Determine the [X, Y] coordinate at the center of the cell enclosing the given text.  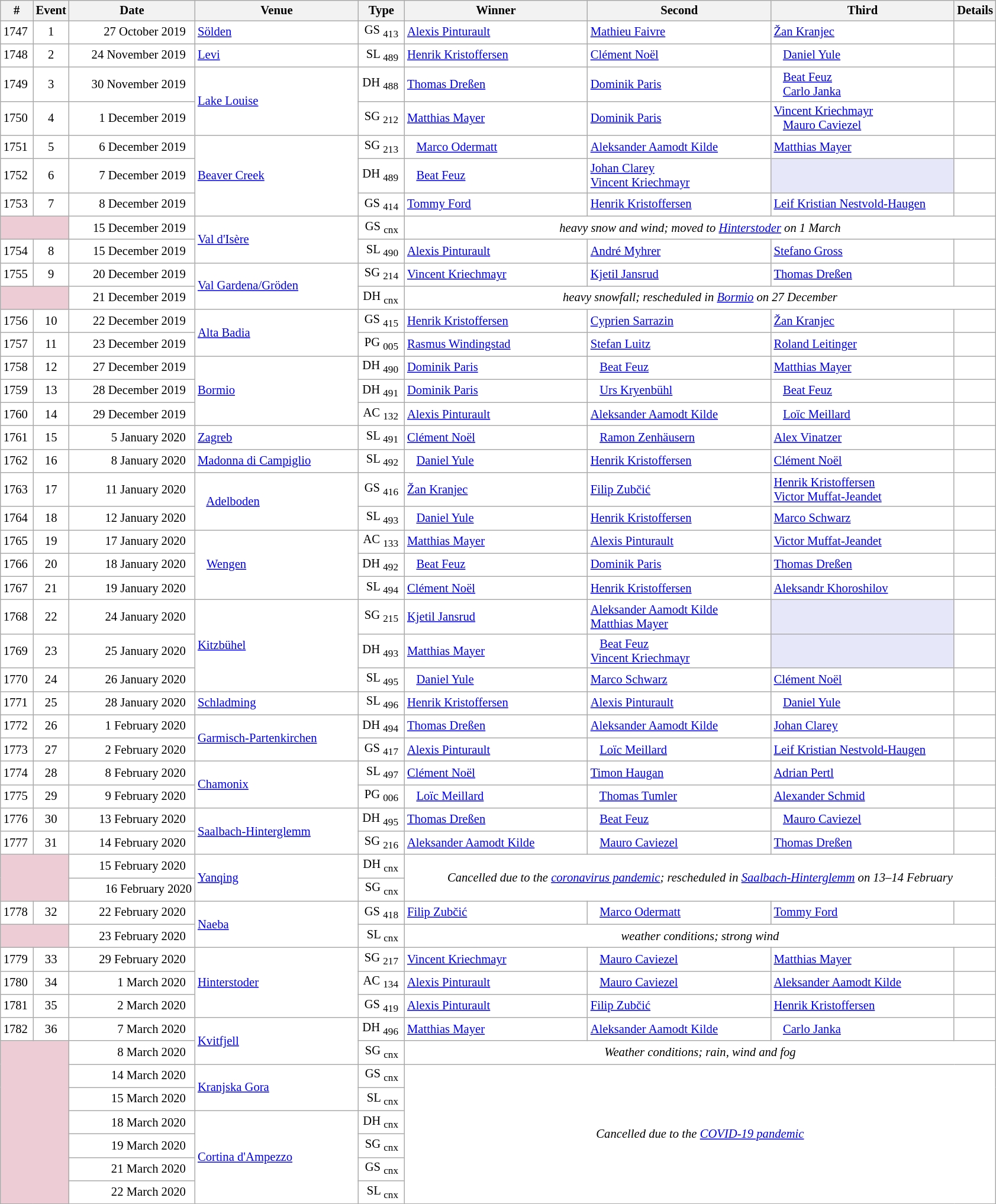
GS 415 [381, 321]
SG 215 [381, 616]
6 December 2019 [132, 147]
SL 493 [381, 518]
Event [51, 10]
19 January 2020 [132, 588]
Beat Feuz Carlo Janka [863, 84]
Rasmus Windingstad [496, 344]
DH 495 [381, 819]
GS 414 [381, 205]
1770 [17, 679]
Bormio [277, 390]
André Myhrer [679, 251]
Victor Muffat-Jeandet [863, 541]
Adrian Pertl [863, 773]
1772 [17, 727]
12 [51, 367]
16 [51, 460]
Third [863, 10]
15 March 2020 [132, 1099]
24 January 2020 [132, 616]
GS 413 [381, 32]
DH 493 [381, 651]
1 February 2020 [132, 727]
18 March 2020 [132, 1122]
1775 [17, 796]
SL 492 [381, 460]
28 December 2019 [132, 390]
5 January 2020 [132, 437]
27 [51, 749]
Cancelled due to the COVID-19 pandemic [700, 1134]
23 December 2019 [132, 344]
14 March 2020 [132, 1076]
14 [51, 414]
21 March 2020 [132, 1169]
DH 492 [381, 564]
1777 [17, 843]
SL 497 [381, 773]
20 December 2019 [132, 275]
17 January 2020 [132, 541]
22 March 2020 [132, 1192]
DH 496 [381, 1029]
1771 [17, 703]
1762 [17, 460]
1750 [17, 118]
1765 [17, 541]
34 [51, 982]
28 [51, 773]
7 [51, 205]
1748 [17, 56]
Aleksander Aamodt Kilde Matthias Mayer [679, 616]
26 January 2020 [132, 679]
DH 488 [381, 84]
Zagreb [277, 437]
8 [51, 251]
3 [51, 84]
30 [51, 819]
29 [51, 796]
29 December 2019 [132, 414]
Urs Kryenbühl [679, 390]
1756 [17, 321]
Beat Feuz Vincent Kriechmayr [679, 651]
Venue [277, 10]
33 [51, 958]
AC 132 [381, 414]
Adelboden [277, 501]
GS 416 [381, 489]
GS 418 [381, 912]
32 [51, 912]
2 March 2020 [132, 1006]
AC 134 [381, 982]
1759 [17, 390]
DH 490 [381, 367]
29 February 2020 [132, 958]
1757 [17, 344]
10 [51, 321]
Winner [496, 10]
24 [51, 679]
SL 489 [381, 56]
9 February 2020 [132, 796]
24 November 2019 [132, 56]
22 [51, 616]
9 [51, 275]
Weather conditions; rain, wind and fog [700, 1052]
1776 [17, 819]
Lake Louise [277, 101]
1755 [17, 275]
Kranjska Gora [277, 1087]
Madonna di Campiglio [277, 460]
22 December 2019 [132, 321]
Cyprien Sarrazin [679, 321]
SL 495 [381, 679]
13 [51, 390]
1751 [17, 147]
19 March 2020 [132, 1145]
1767 [17, 588]
26 [51, 727]
Ramon Zenhäusern [679, 437]
Date [132, 10]
Beaver Creek [277, 175]
# [17, 10]
Carlo Janka [863, 1029]
23 February 2020 [132, 936]
heavy snowfall; rescheduled in Bormio on 27 December [700, 297]
1 March 2020 [132, 982]
1758 [17, 367]
17 [51, 489]
PG 006 [381, 796]
27 December 2019 [132, 367]
25 [51, 703]
18 January 2020 [132, 564]
1779 [17, 958]
Details [975, 10]
1764 [17, 518]
Thomas Tumler [679, 796]
Naeba [277, 924]
1754 [17, 251]
8 February 2020 [132, 773]
30 November 2019 [132, 84]
SL 491 [381, 437]
21 December 2019 [132, 297]
1753 [17, 205]
4 [51, 118]
1766 [17, 564]
14 February 2020 [132, 843]
Johan Clarey Vincent Kriechmayr [679, 176]
1747 [17, 32]
8 December 2019 [132, 205]
Schladming [277, 703]
Mathieu Faivre [679, 32]
1768 [17, 616]
Kitzbühel [277, 645]
Cancelled due to the coronavirus pandemic; rescheduled in Saalbach-Hinterglemm on 13–14 February [700, 878]
8 January 2020 [132, 460]
Levi [277, 56]
11 [51, 344]
Alexander Schmid [863, 796]
heavy snow and wind; moved to Hinterstoder on 1 March [700, 227]
5 [51, 147]
1780 [17, 982]
1760 [17, 414]
Henrik Kristoffersen Victor Muffat-Jeandet [863, 489]
GS 419 [381, 1006]
15 [51, 437]
1769 [17, 651]
GS 417 [381, 749]
31 [51, 843]
Type [381, 10]
2 [51, 56]
23 [51, 651]
Timon Haugan [679, 773]
1773 [17, 749]
Johan Clarey [863, 727]
Alex Vinatzer [863, 437]
Cortina d'Ampezzo [277, 1157]
Kvitfjell [277, 1041]
28 January 2020 [132, 703]
Yanqing [277, 878]
Val Gardena/Gröden [277, 286]
Wengen [277, 564]
22 February 2020 [132, 912]
DH 489 [381, 176]
weather conditions; strong wind [700, 936]
1 December 2019 [132, 118]
1778 [17, 912]
SG 213 [381, 147]
1749 [17, 84]
36 [51, 1029]
1 [51, 32]
7 December 2019 [132, 176]
1761 [17, 437]
16 February 2020 [132, 889]
11 January 2020 [132, 489]
Stefano Gross [863, 251]
DH 494 [381, 727]
Alta Badia [277, 333]
Second [679, 10]
AC 133 [381, 541]
Hinterstoder [277, 982]
SG 217 [381, 958]
Sölden [277, 32]
18 [51, 518]
20 [51, 564]
Chamonix [277, 785]
8 March 2020 [132, 1052]
1752 [17, 176]
Aleksandr Khoroshilov [863, 588]
SG 212 [381, 118]
1763 [17, 489]
15 February 2020 [132, 866]
19 [51, 541]
SL 490 [381, 251]
12 January 2020 [132, 518]
SL 494 [381, 588]
PG 005 [381, 344]
Roland Leitinger [863, 344]
Stefan Luitz [679, 344]
2 February 2020 [132, 749]
27 October 2019 [132, 32]
DH 491 [381, 390]
1781 [17, 1006]
6 [51, 176]
Vincent Kriechmayr Mauro Caviezel [863, 118]
SG 214 [381, 275]
Val d'Isère [277, 239]
13 February 2020 [132, 819]
Garmisch-Partenkirchen [277, 738]
1774 [17, 773]
1782 [17, 1029]
Saalbach-Hinterglemm [277, 831]
7 March 2020 [132, 1029]
SG 216 [381, 843]
25 January 2020 [132, 651]
21 [51, 588]
SL 496 [381, 703]
35 [51, 1006]
